For the text-containing cell, return its midpoint in (x, y) coordinate format. 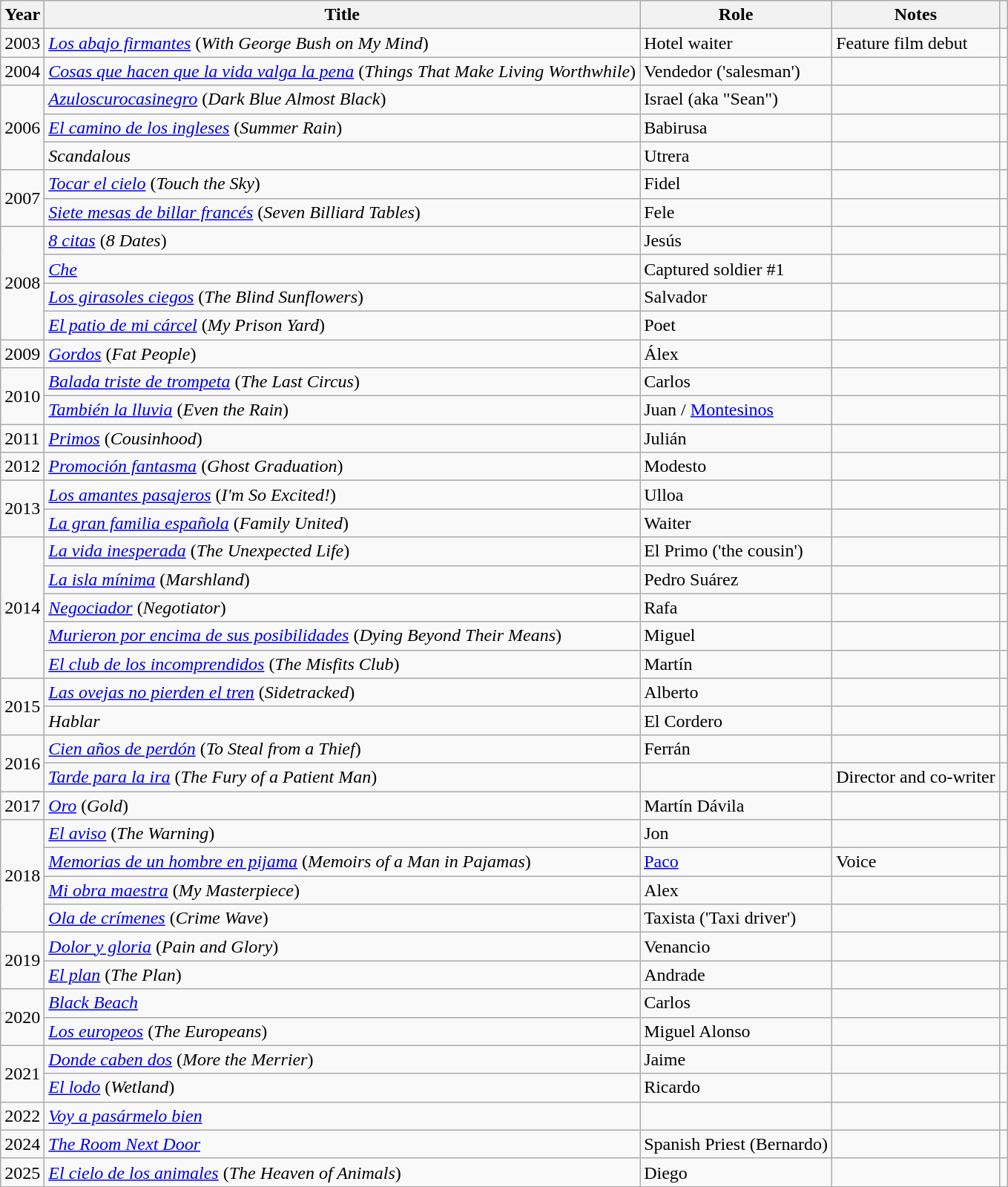
2016 (22, 763)
Israel (aka "Sean") (736, 99)
También la lluvia (Even the Rain) (343, 410)
Martín Dávila (736, 805)
2014 (22, 608)
El patio de mi cárcel (My Prison Yard) (343, 325)
Siete mesas de billar francés (Seven Billiard Tables) (343, 212)
Gordos (Fat People) (343, 354)
2004 (22, 71)
Jon (736, 834)
Ulloa (736, 495)
Rafa (736, 608)
La gran familia española (Family United) (343, 523)
Mi obra maestra (My Masterpiece) (343, 890)
Cien años de perdón (To Steal from a Thief) (343, 749)
Negociador (Negotiator) (343, 608)
Role (736, 15)
Black Beach (343, 1003)
Los amantes pasajeros (I'm So Excited!) (343, 495)
El camino de los ingleses (Summer Rain) (343, 128)
Álex (736, 354)
Jesús (736, 240)
2012 (22, 467)
Alex (736, 890)
2025 (22, 1172)
Primos (Cousinhood) (343, 438)
Modesto (736, 467)
Azuloscurocasinegro (Dark Blue Almost Black) (343, 99)
2013 (22, 509)
2017 (22, 805)
Donde caben dos (More the Merrier) (343, 1059)
Scandalous (343, 156)
Dolor y gloria (Pain and Glory) (343, 947)
Ferrán (736, 749)
Cosas que hacen que la vida valga la pena (Things That Make Living Worthwhile) (343, 71)
Alberto (736, 692)
2020 (22, 1017)
Murieron por encima de sus posibilidades (Dying Beyond Their Means) (343, 636)
Ola de crímenes (Crime Wave) (343, 918)
El aviso (The Warning) (343, 834)
Tocar el cielo (Touch the Sky) (343, 184)
Voice (916, 862)
Babirusa (736, 128)
Voy a pasármelo bien (343, 1116)
2015 (22, 706)
Director and co-writer (916, 777)
Fele (736, 212)
Jaime (736, 1059)
Memorias de un hombre en pijama (Memoirs of a Man in Pajamas) (343, 862)
Ricardo (736, 1088)
El Cordero (736, 720)
2006 (22, 128)
Las ovejas no pierden el tren (Sidetracked) (343, 692)
Pedro Suárez (736, 579)
Andrade (736, 975)
El cielo de los animales (The Heaven of Animals) (343, 1172)
Taxista ('Taxi driver') (736, 918)
Vendedor ('salesman') (736, 71)
Venancio (736, 947)
Diego (736, 1172)
2024 (22, 1144)
2008 (22, 283)
Notes (916, 15)
2022 (22, 1116)
El club de los incomprendidos (The Misfits Club) (343, 664)
Miguel (736, 636)
2007 (22, 198)
Paco (736, 862)
2003 (22, 43)
Waiter (736, 523)
Tarde para la ira (The Fury of a Patient Man) (343, 777)
Promoción fantasma (Ghost Graduation) (343, 467)
2019 (22, 961)
El plan (The Plan) (343, 975)
La isla mínima (Marshland) (343, 579)
Los girasoles ciegos (The Blind Sunflowers) (343, 297)
Year (22, 15)
Hotel waiter (736, 43)
Fidel (736, 184)
Julián (736, 438)
2018 (22, 876)
2010 (22, 396)
8 citas (8 Dates) (343, 240)
Title (343, 15)
Utrera (736, 156)
La vida inesperada (The Unexpected Life) (343, 551)
Captured soldier #1 (736, 269)
Che (343, 269)
2021 (22, 1073)
Hablar (343, 720)
2011 (22, 438)
El Primo ('the cousin') (736, 551)
Martín (736, 664)
Spanish Priest (Bernardo) (736, 1144)
Feature film debut (916, 43)
Salvador (736, 297)
2009 (22, 354)
Miguel Alonso (736, 1031)
Poet (736, 325)
Oro (Gold) (343, 805)
Balada triste de trompeta (The Last Circus) (343, 382)
El lodo (Wetland) (343, 1088)
Los abajo firmantes (With George Bush on My Mind) (343, 43)
Juan / Montesinos (736, 410)
The Room Next Door (343, 1144)
Los europeos (The Europeans) (343, 1031)
